Capture the cell that displays the provided text and extract its (X, Y) central coordinate. 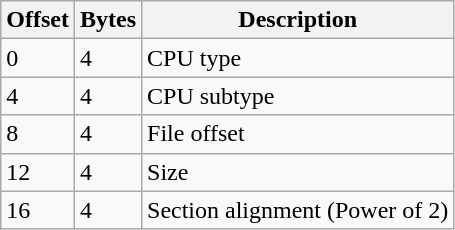
CPU type (298, 58)
Description (298, 20)
16 (38, 210)
Bytes (108, 20)
0 (38, 58)
Section alignment (Power of 2) (298, 210)
Offset (38, 20)
8 (38, 134)
12 (38, 172)
File offset (298, 134)
CPU subtype (298, 96)
Size (298, 172)
